From the cell containing the given text, extract its center point as (X, Y) coordinate. 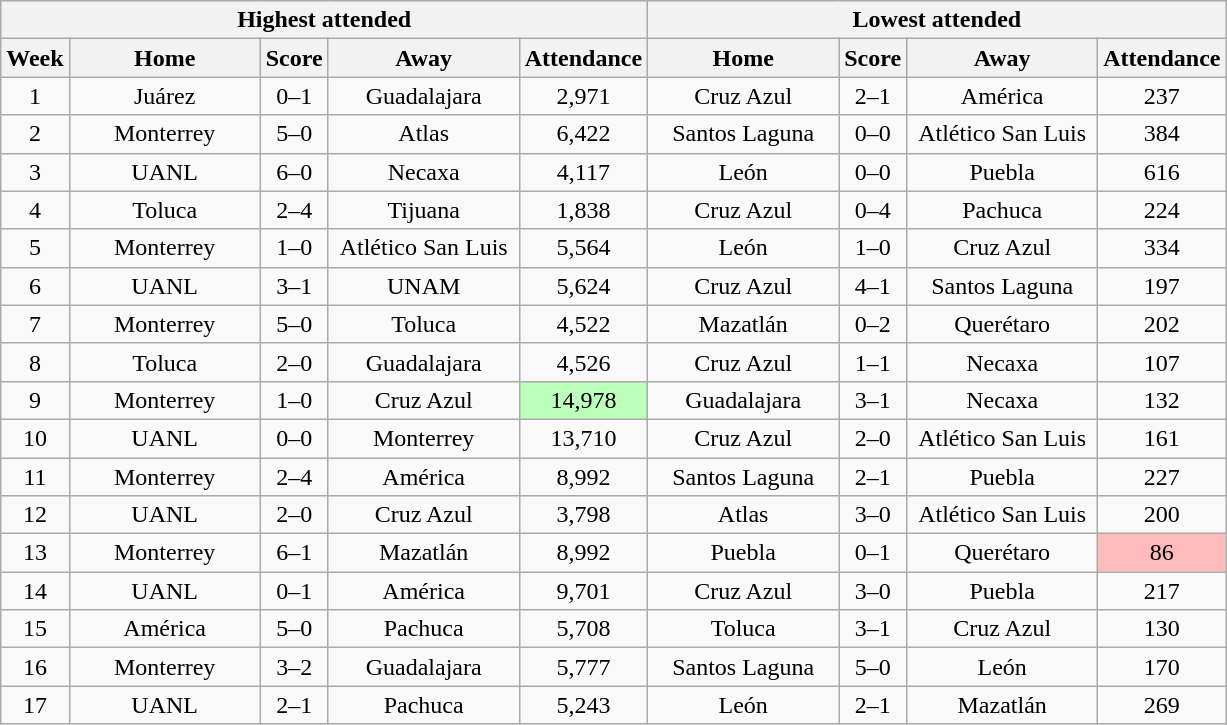
0–2 (873, 324)
Tijuana (424, 210)
11 (35, 477)
384 (1162, 134)
6,422 (583, 134)
3,798 (583, 515)
4 (35, 210)
5 (35, 248)
237 (1162, 96)
86 (1162, 553)
132 (1162, 400)
616 (1162, 172)
4,117 (583, 172)
200 (1162, 515)
7 (35, 324)
1,838 (583, 210)
13 (35, 553)
4–1 (873, 286)
269 (1162, 705)
2 (35, 134)
14 (35, 591)
2,971 (583, 96)
5,777 (583, 667)
13,710 (583, 438)
107 (1162, 362)
9 (35, 400)
Juárez (164, 96)
197 (1162, 286)
217 (1162, 591)
10 (35, 438)
0–4 (873, 210)
6 (35, 286)
1 (35, 96)
6–1 (294, 553)
3–2 (294, 667)
17 (35, 705)
3 (35, 172)
1–1 (873, 362)
5,564 (583, 248)
202 (1162, 324)
5,624 (583, 286)
15 (35, 629)
Highest attended (324, 20)
161 (1162, 438)
227 (1162, 477)
334 (1162, 248)
8 (35, 362)
9,701 (583, 591)
UNAM (424, 286)
6–0 (294, 172)
4,526 (583, 362)
14,978 (583, 400)
130 (1162, 629)
Lowest attended (937, 20)
224 (1162, 210)
5,708 (583, 629)
16 (35, 667)
12 (35, 515)
4,522 (583, 324)
Week (35, 58)
170 (1162, 667)
5,243 (583, 705)
